Find where the given text appears and provide that cell's center as (X, Y) coordinate. 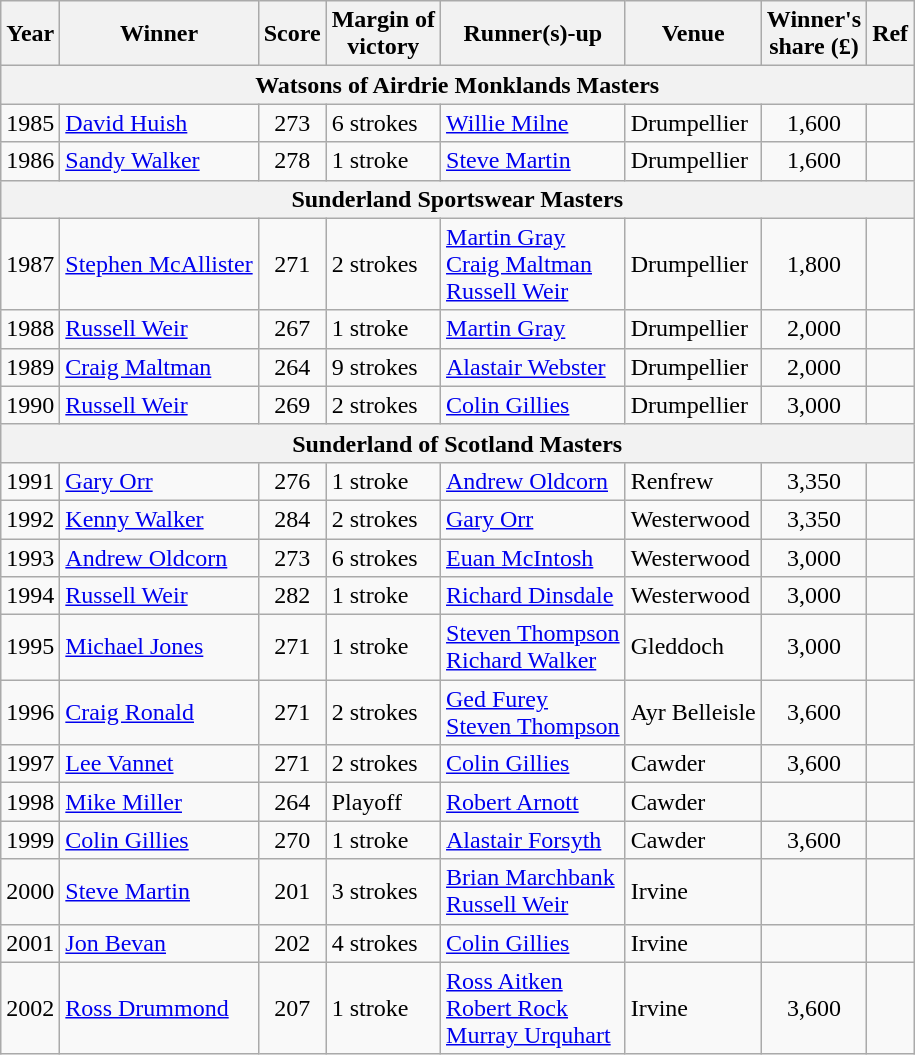
Brian Marchbank Russell Weir (534, 892)
David Huish (159, 123)
3 strokes (383, 892)
202 (292, 943)
Alastair Forsyth (534, 840)
Michael Jones (159, 648)
269 (292, 405)
Renfrew (693, 481)
1995 (30, 648)
Steven Thompson Richard Walker (534, 648)
Ross Aitken Robert Rock Murray Urquhart (534, 1008)
278 (292, 161)
Watsons of Airdrie Monklands Masters (458, 85)
4 strokes (383, 943)
Ged Furey Steven Thompson (534, 712)
1988 (30, 329)
1998 (30, 802)
1987 (30, 264)
Alastair Webster (534, 367)
Score (292, 34)
284 (292, 519)
2000 (30, 892)
1989 (30, 367)
Ross Drummond (159, 1008)
2002 (30, 1008)
Robert Arnott (534, 802)
267 (292, 329)
Lee Vannet (159, 764)
Richard Dinsdale (534, 596)
1986 (30, 161)
1994 (30, 596)
1985 (30, 123)
Craig Maltman (159, 367)
1992 (30, 519)
9 strokes (383, 367)
Venue (693, 34)
Craig Ronald (159, 712)
Stephen McAllister (159, 264)
2001 (30, 943)
Jon Bevan (159, 943)
282 (292, 596)
1991 (30, 481)
1997 (30, 764)
Sunderland Sportswear Masters (458, 199)
Martin Gray (534, 329)
1999 (30, 840)
Year (30, 34)
Winner (159, 34)
1993 (30, 557)
270 (292, 840)
Mike Miller (159, 802)
1996 (30, 712)
Runner(s)-up (534, 34)
1,800 (814, 264)
Kenny Walker (159, 519)
Euan McIntosh (534, 557)
Willie Milne (534, 123)
Sunderland of Scotland Masters (458, 443)
1990 (30, 405)
201 (292, 892)
Playoff (383, 802)
Sandy Walker (159, 161)
Ayr Belleisle (693, 712)
Winner'sshare (£) (814, 34)
Ref (890, 34)
276 (292, 481)
Margin ofvictory (383, 34)
207 (292, 1008)
Martin Gray Craig Maltman Russell Weir (534, 264)
Gleddoch (693, 648)
